Return the (x, y) coordinate for the center point of the cell that contains the specified text.  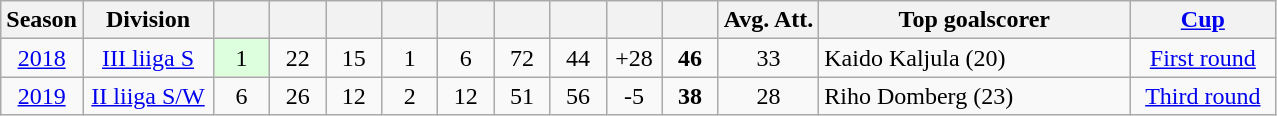
46 (690, 58)
Avg. Att. (768, 20)
44 (578, 58)
51 (522, 96)
Season (42, 20)
22 (298, 58)
72 (522, 58)
First round (1203, 58)
Third round (1203, 96)
+28 (634, 58)
Division (148, 20)
2019 (42, 96)
-5 (634, 96)
26 (298, 96)
Top goalscorer (974, 20)
Kaido Kaljula (20) (974, 58)
33 (768, 58)
2018 (42, 58)
56 (578, 96)
28 (768, 96)
38 (690, 96)
III liiga S (148, 58)
Riho Domberg (23) (974, 96)
15 (354, 58)
II liiga S/W (148, 96)
Cup (1203, 20)
2 (410, 96)
